Locate the cell with the specified text and output its (X, Y) center coordinate. 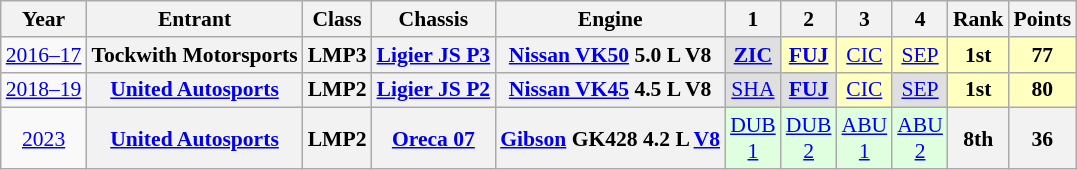
Points (1042, 19)
Nissan VK45 4.5 L V8 (610, 90)
2 (809, 19)
Year (44, 19)
Entrant (194, 19)
1 (753, 19)
Oreca 07 (434, 138)
36 (1042, 138)
Class (338, 19)
ZIC (753, 55)
80 (1042, 90)
Rank (978, 19)
77 (1042, 55)
2016–17 (44, 55)
Engine (610, 19)
Chassis (434, 19)
SHA (753, 90)
4 (920, 19)
Nissan VK50 5.0 L V8 (610, 55)
2023 (44, 138)
ABU2 (920, 138)
DUB2 (809, 138)
Tockwith Motorsports (194, 55)
Gibson GK428 4.2 L V8 (610, 138)
2018–19 (44, 90)
Ligier JS P2 (434, 90)
8th (978, 138)
3 (864, 19)
ABU1 (864, 138)
LMP3 (338, 55)
DUB1 (753, 138)
Ligier JS P3 (434, 55)
